Detect which cell encompasses the target text, then output its [x, y] center coordinate. 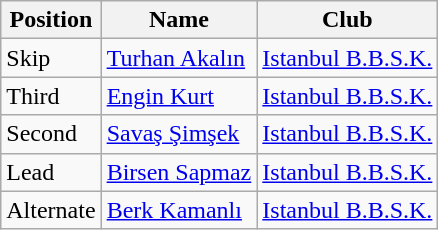
Third [51, 96]
Position [51, 20]
Berk Kamanlı [179, 210]
Savaş Şimşek [179, 134]
Name [179, 20]
Club [348, 20]
Skip [51, 58]
Turhan Akalın [179, 58]
Birsen Sapmaz [179, 172]
Second [51, 134]
Alternate [51, 210]
Lead [51, 172]
Engin Kurt [179, 96]
